Detect which cell encompasses the target text, then output its [x, y] center coordinate. 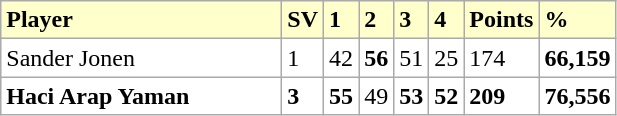
66,159 [578, 58]
Points [502, 20]
55 [342, 96]
Sander Jonen [142, 58]
52 [446, 96]
4 [446, 20]
42 [342, 58]
SV [303, 20]
76,556 [578, 96]
% [578, 20]
209 [502, 96]
51 [412, 58]
2 [376, 20]
53 [412, 96]
49 [376, 96]
174 [502, 58]
56 [376, 58]
Haci Arap Yaman [142, 96]
25 [446, 58]
Player [142, 20]
